Provide the [x, y] coordinate of the cell's center where the given text is located.  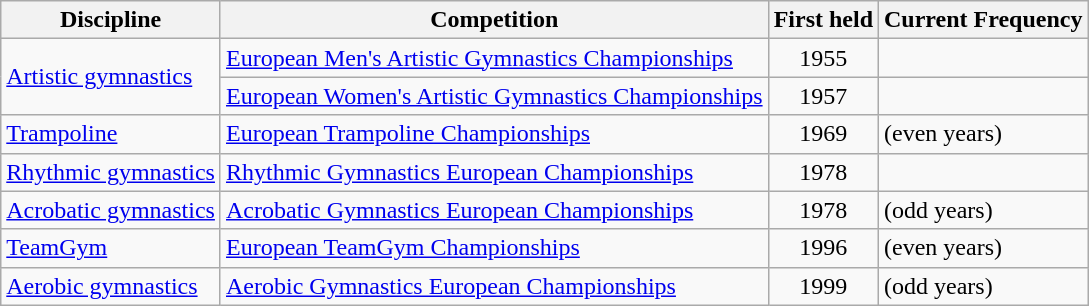
1957 [823, 96]
Competition [494, 20]
Acrobatic gymnastics [111, 210]
European Men's Artistic Gymnastics Championships [494, 58]
First held [823, 20]
European TeamGym Championships [494, 248]
1955 [823, 58]
Rhythmic gymnastics [111, 172]
Aerobic Gymnastics European Championships [494, 286]
1996 [823, 248]
Discipline [111, 20]
European Trampoline Championships [494, 134]
TeamGym [111, 248]
European Women's Artistic Gymnastics Championships [494, 96]
Current Frequency [984, 20]
Trampoline [111, 134]
Acrobatic Gymnastics European Championships [494, 210]
1969 [823, 134]
Aerobic gymnastics [111, 286]
Rhythmic Gymnastics European Championships [494, 172]
Artistic gymnastics [111, 77]
1999 [823, 286]
